Provide the (X, Y) coordinate of the cell's center where the given text is located.  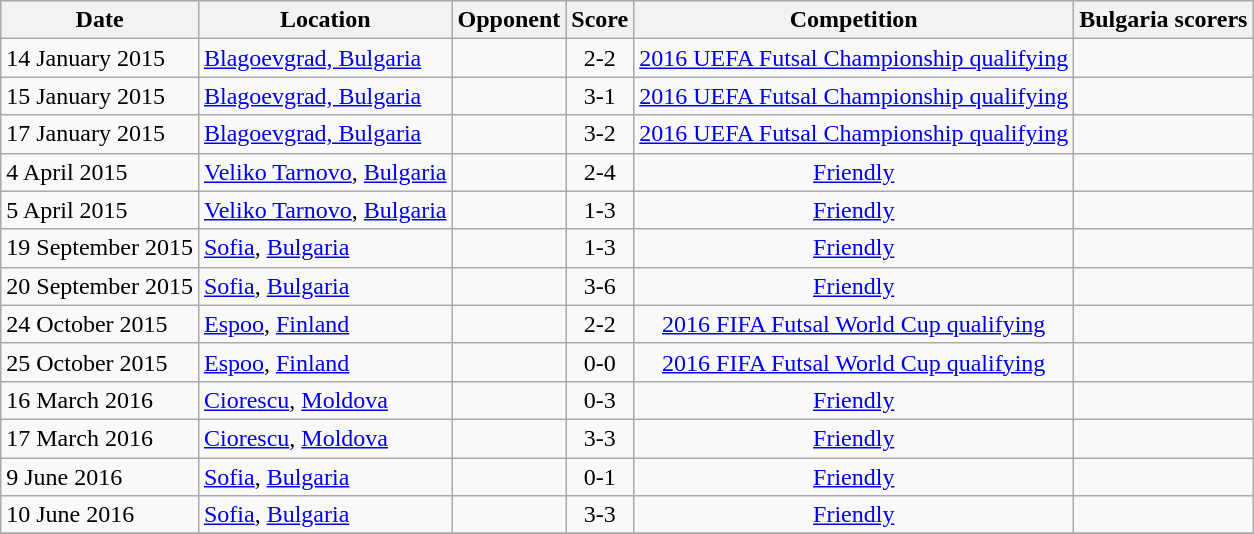
0-0 (600, 362)
20 September 2015 (100, 286)
5 April 2015 (100, 210)
17 January 2015 (100, 134)
3-1 (600, 96)
15 January 2015 (100, 96)
Score (600, 20)
10 June 2016 (100, 515)
Opponent (509, 20)
3-2 (600, 134)
24 October 2015 (100, 324)
Bulgaria scorers (1164, 20)
25 October 2015 (100, 362)
3-6 (600, 286)
Competition (854, 20)
2-4 (600, 172)
0-1 (600, 477)
Date (100, 20)
14 January 2015 (100, 58)
16 March 2016 (100, 400)
19 September 2015 (100, 248)
Location (325, 20)
9 June 2016 (100, 477)
17 March 2016 (100, 438)
0-3 (600, 400)
4 April 2015 (100, 172)
